Locate the cell with the specified text and output its [X, Y] center coordinate. 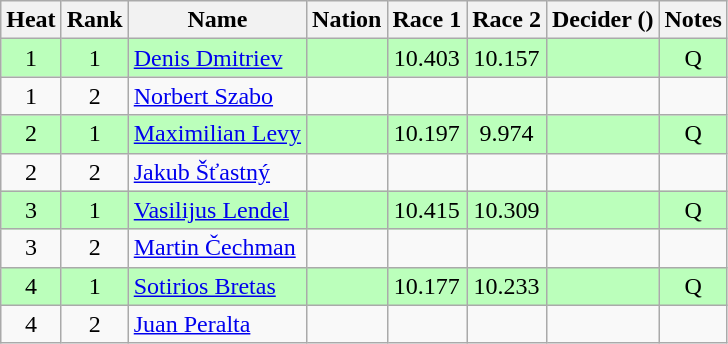
10.415 [427, 210]
Jakub Šťastný [217, 172]
Race 2 [507, 20]
Maximilian Levy [217, 134]
Rank [94, 20]
10.309 [507, 210]
Decider () [602, 20]
10.177 [427, 286]
Martin Čechman [217, 248]
Name [217, 20]
Nation [347, 20]
Sotirios Bretas [217, 286]
9.974 [507, 134]
Vasilijus Lendel [217, 210]
Norbert Szabo [217, 96]
10.197 [427, 134]
Juan Peralta [217, 324]
Notes [693, 20]
Denis Dmitriev [217, 58]
10.403 [427, 58]
Race 1 [427, 20]
Heat [31, 20]
10.157 [507, 58]
10.233 [507, 286]
